Pinpoint the cell where the given text exists, returning its (X, Y) midpoint coordinate. 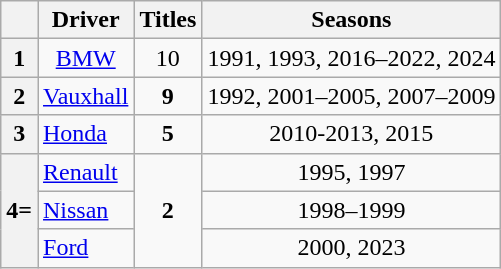
Honda (86, 134)
4= (20, 210)
3 (20, 134)
Seasons (352, 20)
2010-2013, 2015 (352, 134)
Titles (168, 20)
2000, 2023 (352, 248)
1992, 2001–2005, 2007–2009 (352, 96)
5 (168, 134)
9 (168, 96)
1998–1999 (352, 210)
Ford (86, 248)
Nissan (86, 210)
1991, 1993, 2016–2022, 2024 (352, 58)
Renault (86, 172)
10 (168, 58)
1995, 1997 (352, 172)
Vauxhall (86, 96)
BMW (86, 58)
Driver (86, 20)
1 (20, 58)
